Return (x, y) of the center of cell containing provided text 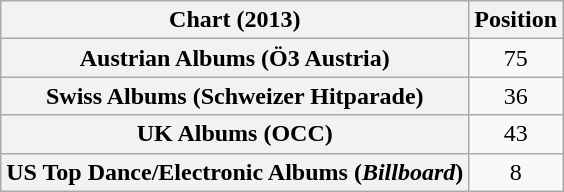
Position (516, 20)
US Top Dance/Electronic Albums (Billboard) (235, 172)
43 (516, 134)
36 (516, 96)
8 (516, 172)
UK Albums (OCC) (235, 134)
Swiss Albums (Schweizer Hitparade) (235, 96)
Chart (2013) (235, 20)
Austrian Albums (Ö3 Austria) (235, 58)
75 (516, 58)
